Capture the cell that displays the provided text and extract its (X, Y) central coordinate. 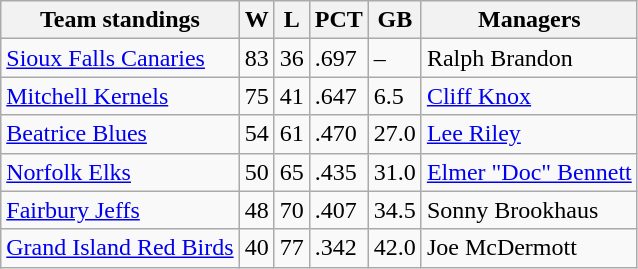
Sioux Falls Canaries (120, 58)
40 (256, 248)
– (394, 58)
31.0 (394, 172)
Norfolk Elks (120, 172)
GB (394, 20)
27.0 (394, 134)
Elmer "Doc" Bennett (529, 172)
Beatrice Blues (120, 134)
50 (256, 172)
48 (256, 210)
61 (292, 134)
75 (256, 96)
83 (256, 58)
Lee Riley (529, 134)
.470 (338, 134)
54 (256, 134)
Cliff Knox (529, 96)
Fairbury Jeffs (120, 210)
Grand Island Red Birds (120, 248)
77 (292, 248)
Sonny Brookhaus (529, 210)
.435 (338, 172)
36 (292, 58)
.697 (338, 58)
Joe McDermott (529, 248)
34.5 (394, 210)
.407 (338, 210)
Team standings (120, 20)
Managers (529, 20)
Mitchell Kernels (120, 96)
.647 (338, 96)
65 (292, 172)
Ralph Brandon (529, 58)
70 (292, 210)
W (256, 20)
.342 (338, 248)
6.5 (394, 96)
41 (292, 96)
PCT (338, 20)
42.0 (394, 248)
L (292, 20)
